Find where the given text appears and provide that cell's center as (X, Y) coordinate. 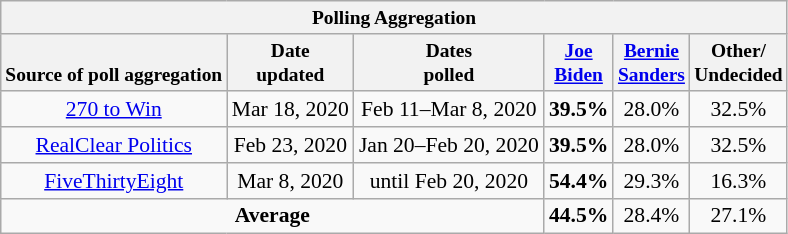
Other/Undecided (739, 62)
Dateupdated (290, 62)
28.4% (651, 216)
Source of poll aggregation (114, 62)
44.5% (578, 216)
16.3% (739, 181)
Mar 18, 2020 (290, 110)
Feb 23, 2020 (290, 145)
Mar 8, 2020 (290, 181)
until Feb 20, 2020 (449, 181)
Polling Aggregation (394, 18)
Datespolled (449, 62)
270 to Win (114, 110)
JoeBiden (578, 62)
BernieSanders (651, 62)
Feb 11–Mar 8, 2020 (449, 110)
29.3% (651, 181)
27.1% (739, 216)
54.4% (578, 181)
FiveThirtyEight (114, 181)
RealClear Politics (114, 145)
Jan 20–Feb 20, 2020 (449, 145)
Average (272, 216)
